Capture the cell that displays the provided text and extract its (X, Y) central coordinate. 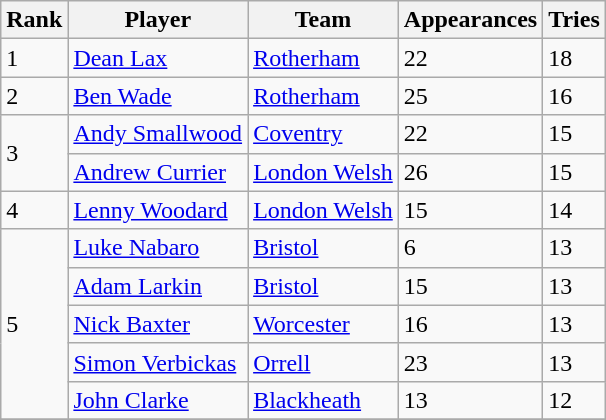
Worcester (324, 324)
26 (470, 172)
Simon Verbickas (158, 362)
25 (470, 96)
Coventry (324, 134)
6 (470, 248)
John Clarke (158, 400)
4 (34, 210)
Orrell (324, 362)
Andy Smallwood (158, 134)
3 (34, 153)
Player (158, 20)
12 (574, 400)
Tries (574, 20)
23 (470, 362)
Nick Baxter (158, 324)
Andrew Currier (158, 172)
2 (34, 96)
14 (574, 210)
18 (574, 58)
Appearances (470, 20)
Adam Larkin (158, 286)
Lenny Woodard (158, 210)
Rank (34, 20)
Dean Lax (158, 58)
Blackheath (324, 400)
Team (324, 20)
Luke Nabaro (158, 248)
Ben Wade (158, 96)
1 (34, 58)
5 (34, 324)
